Output the (x, y) coordinate of the center of the cell containing the given text.  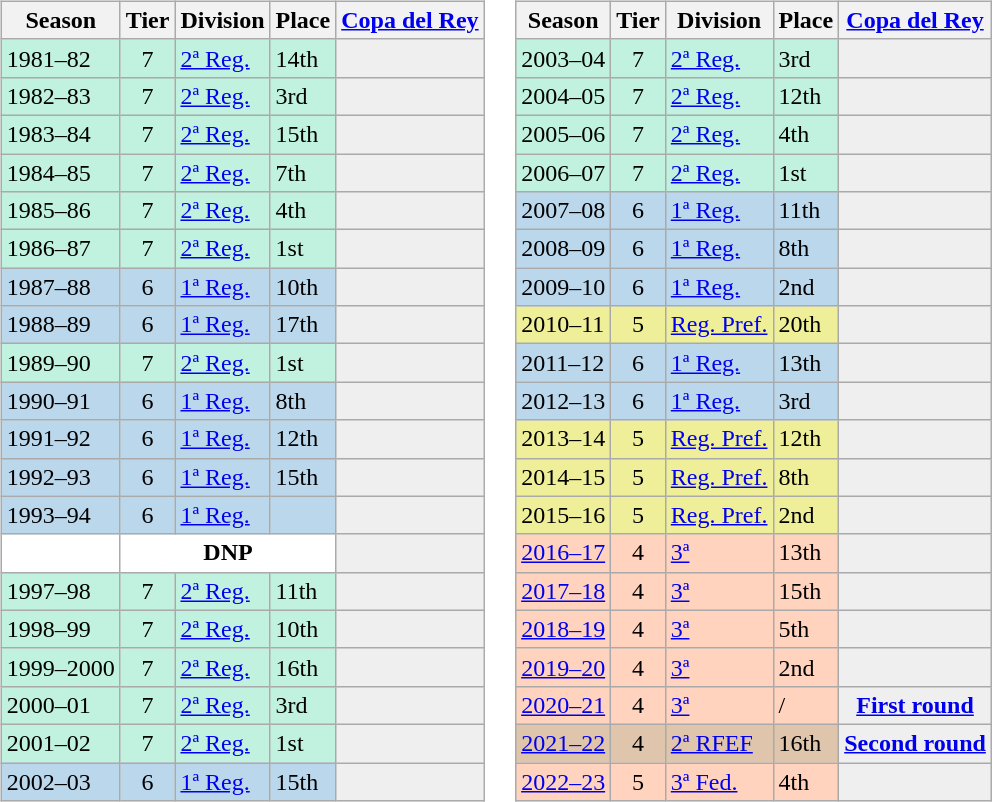
1988–89 (60, 325)
1992–93 (60, 477)
1984–85 (60, 173)
2011–12 (564, 363)
/ (806, 705)
2015–16 (564, 515)
2001–02 (60, 743)
1989–90 (60, 363)
2005–06 (564, 134)
2018–19 (564, 629)
2022–23 (564, 781)
1983–84 (60, 134)
2016–17 (564, 553)
1982–83 (60, 96)
2003–04 (564, 58)
1998–99 (60, 629)
17th (303, 325)
3ª Fed. (719, 781)
20th (806, 325)
2002–03 (60, 781)
2017–18 (564, 591)
5th (806, 629)
DNP (228, 553)
First round (916, 705)
2019–20 (564, 667)
2010–11 (564, 325)
1991–92 (60, 439)
1999–2000 (60, 667)
2012–13 (564, 401)
2004–05 (564, 96)
1981–82 (60, 58)
2013–14 (564, 439)
2020–21 (564, 705)
14th (303, 58)
2000–01 (60, 705)
1990–91 (60, 401)
7th (303, 173)
2009–10 (564, 287)
2021–22 (564, 743)
Second round (916, 743)
2007–08 (564, 211)
1986–87 (60, 249)
1993–94 (60, 515)
2014–15 (564, 477)
2008–09 (564, 249)
1997–98 (60, 591)
1985–86 (60, 211)
1987–88 (60, 287)
2006–07 (564, 173)
2ª RFEF (719, 743)
